Detect which cell encompasses the target text, then output its [x, y] center coordinate. 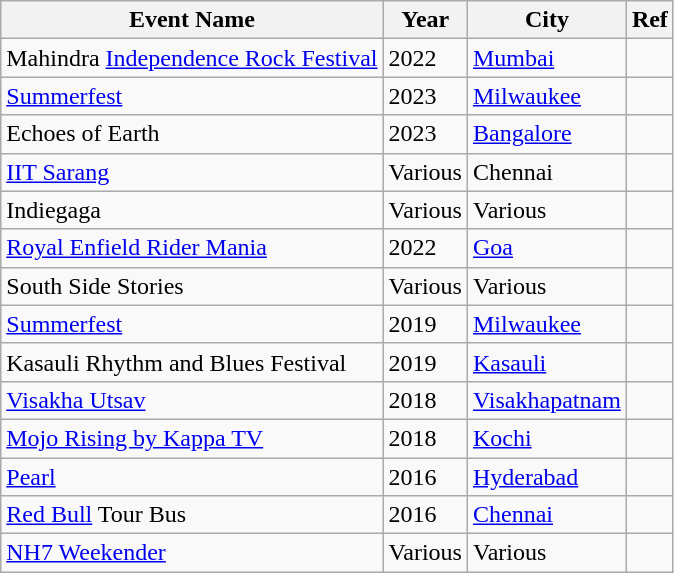
Pearl [192, 477]
Red Bull Tour Bus [192, 515]
Visakha Utsav [192, 400]
Kasauli [546, 362]
Goa [546, 248]
South Side Stories [192, 286]
Bangalore [546, 134]
NH7 Weekender [192, 553]
Visakhapatnam [546, 400]
IIT Sarang [192, 172]
Kasauli Rhythm and Blues Festival [192, 362]
Royal Enfield Rider Mania [192, 248]
Indiegaga [192, 210]
Mumbai [546, 58]
Mahindra Independence Rock Festival [192, 58]
Echoes of Earth [192, 134]
Event Name [192, 20]
Kochi [546, 438]
Hyderabad [546, 477]
Ref [650, 20]
Year [425, 20]
City [546, 20]
Mojo Rising by Kappa TV [192, 438]
